Capture the cell that displays the provided text and extract its [X, Y] central coordinate. 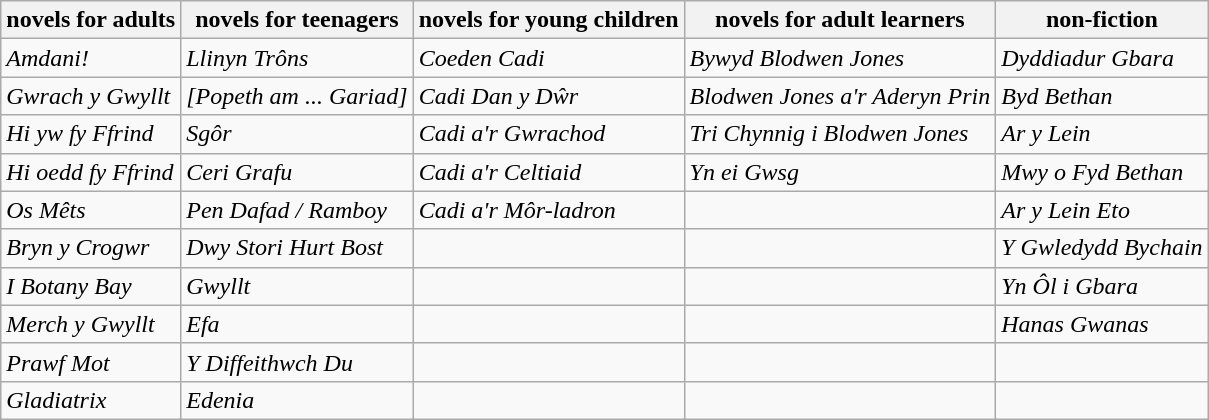
Edenia [297, 400]
novels for young children [548, 20]
Coeden Cadi [548, 58]
Ar y Lein Eto [1102, 210]
Cadi a'r Gwrachod [548, 134]
Cadi a'r Celtiaid [548, 172]
Tri Chynnig i Blodwen Jones [840, 134]
Hanas Gwanas [1102, 324]
Ar y Lein [1102, 134]
Llinyn Trôns [297, 58]
Blodwen Jones a'r Aderyn Prin [840, 96]
Y Gwledydd Bychain [1102, 248]
Gwyllt [297, 286]
Prawf Mot [91, 362]
Sgôr [297, 134]
novels for adults [91, 20]
Bywyd Blodwen Jones [840, 58]
Amdani! [91, 58]
Dyddiadur Gbara [1102, 58]
I Botany Bay [91, 286]
Merch y Gwyllt [91, 324]
Gladiatrix [91, 400]
Mwy o Fyd Bethan [1102, 172]
Byd Bethan [1102, 96]
Y Diffeithwch Du [297, 362]
Bryn y Crogwr [91, 248]
Ceri Grafu [297, 172]
Gwrach y Gwyllt [91, 96]
Os Mêts [91, 210]
Yn Ôl i Gbara [1102, 286]
Cadi a'r Môr-ladron [548, 210]
Hi oedd fy Ffrind [91, 172]
Pen Dafad / Ramboy [297, 210]
non-fiction [1102, 20]
Yn ei Gwsg [840, 172]
Dwy Stori Hurt Bost [297, 248]
Cadi Dan y Dŵr [548, 96]
[Popeth am ... Gariad] [297, 96]
novels for teenagers [297, 20]
Hi yw fy Ffrind [91, 134]
novels for adult learners [840, 20]
Efa [297, 324]
